From the cell containing the given text, extract its center point as [X, Y] coordinate. 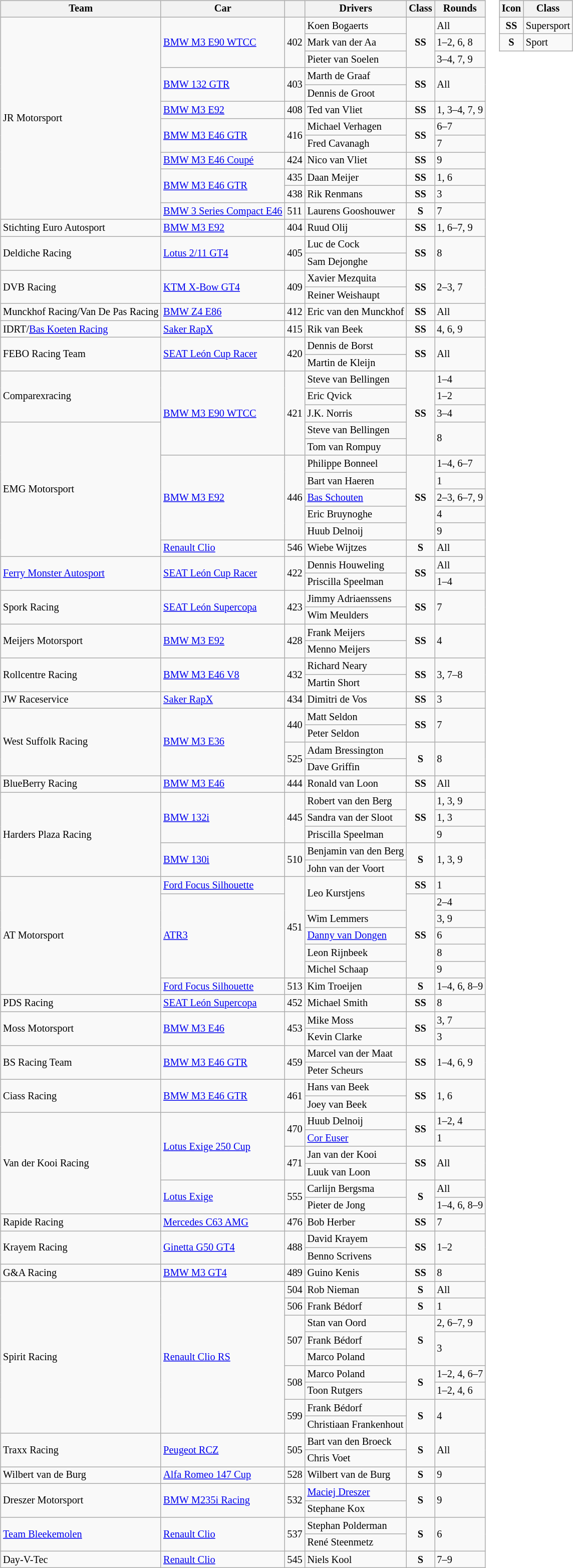
3, 7 [460, 1020]
525 [295, 759]
452 [295, 1003]
Tom van Rompuy [356, 447]
408 [295, 110]
416 [295, 135]
Michel Schaap [356, 970]
489 [295, 1273]
EMG Motorsport [81, 489]
424 [295, 161]
Peter Scheurs [356, 1071]
404 [295, 228]
Rik Renmans [356, 194]
Michael Verhagen [356, 127]
Rounds [460, 9]
3–4, 7, 9 [460, 60]
Bart van den Broeck [356, 1441]
Chris Voet [356, 1458]
BMW M3 E46 V8 [222, 674]
528 [295, 1475]
Stan van Oord [356, 1324]
435 [295, 177]
Lotus Exige [222, 1197]
KTM X-Bow GT4 [222, 286]
Kevin Clarke [356, 1037]
Reiner Weishaupt [356, 295]
453 [295, 1029]
Stephan Polderman [356, 1526]
Jan van der Kooi [356, 1155]
2, 6–7, 9 [460, 1324]
4, 6, 9 [460, 329]
Dimitri de Vos [356, 700]
Michael Smith [356, 1003]
G&A Racing [81, 1273]
428 [295, 641]
BMW M235i Racing [222, 1500]
Martin de Kleijn [356, 363]
7–9 [460, 1559]
451 [295, 927]
BMW M3 E46 Coupé [222, 161]
Stichting Euro Autosport [81, 228]
Ginetta G50 GT4 [222, 1248]
Supersport [548, 26]
Maciej Dreszer [356, 1492]
546 [295, 548]
2–3, 7 [460, 286]
6–7 [460, 127]
Luc de Cock [356, 245]
Stephane Kox [356, 1509]
Daan Meijer [356, 177]
Niels Kool [356, 1559]
504 [295, 1290]
Spirit Racing [81, 1357]
Rollcentre Racing [81, 674]
David Krayem [356, 1239]
Benno Scrivens [356, 1256]
Meijers Motorsport [81, 641]
2–4 [460, 902]
Carlijn Bergsma [356, 1189]
JW Raceservice [81, 700]
Ciass Racing [81, 1096]
Joey van Beek [356, 1104]
Krayem Racing [81, 1248]
Leon Rijnbeek [356, 953]
438 [295, 194]
BMW M3 E36 [222, 742]
445 [295, 817]
Toon Rutgers [356, 1391]
West Suffolk Racing [81, 742]
Mercedes C63 AMG [222, 1222]
510 [295, 859]
Wim Meulders [356, 615]
Renault Clio RS [222, 1357]
Cor Euser [356, 1138]
415 [295, 329]
505 [295, 1449]
Bob Herber [356, 1222]
3, 7–8 [460, 674]
1, 3 [460, 818]
1–2, 4, 6–7 [460, 1374]
446 [295, 497]
Deldiche Racing [81, 253]
537 [295, 1534]
Pieter van Soelen [356, 60]
Ruud Olij [356, 228]
Mike Moss [356, 1020]
Frank Meijers [356, 633]
Nico van Vliet [356, 161]
Menno Meijers [356, 650]
440 [295, 725]
Comparexracing [81, 397]
409 [295, 286]
1–4, 6, 9 [460, 1062]
BMW 132i [222, 817]
DVB Racing [81, 286]
Philippe Bonneel [356, 464]
PDS Racing [81, 1003]
Sam Dejonghe [356, 261]
Van der Kooi Racing [81, 1163]
Fred Cavanagh [356, 144]
506 [295, 1307]
Sandra van der Sloot [356, 818]
Matt Seldon [356, 717]
Eric van den Munckhof [356, 312]
Xavier Mezquita [356, 278]
471 [295, 1163]
1–2, 6, 8 [460, 43]
1–2, 4, 6 [460, 1391]
Peter Seldon [356, 734]
476 [295, 1222]
Kim Troeijen [356, 987]
405 [295, 253]
BMW 3 Series Compact E46 [222, 211]
Mark van der Aa [356, 43]
Eric Bruynoghe [356, 514]
Harders Plaza Racing [81, 834]
Benjamin van den Berg [356, 851]
1–4, 6–7 [460, 464]
Wim Lemmers [356, 919]
488 [295, 1248]
Richard Neary [356, 666]
Dreszer Motorsport [81, 1500]
3, 9 [460, 919]
432 [295, 674]
Christiaan Frankenhout [356, 1425]
J.K. Norris [356, 413]
Wiebe Wijtzes [356, 548]
BS Racing Team [81, 1062]
Bas Schouten [356, 498]
434 [295, 700]
2–3, 6–7, 9 [460, 498]
Pieter de Jong [356, 1205]
507 [295, 1340]
FEBO Racing Team [81, 355]
422 [295, 573]
599 [295, 1416]
444 [295, 784]
461 [295, 1096]
Laurens Gooshouwer [356, 211]
Adam Bressington [356, 751]
Peugeot RCZ [222, 1449]
508 [295, 1382]
Day-V-Tec [81, 1559]
423 [295, 607]
1, 3–4, 7, 9 [460, 110]
Rapide Racing [81, 1222]
Robert van den Berg [356, 801]
Team Bleekemolen [81, 1534]
Dennis Houweling [356, 565]
402 [295, 42]
Alfa Romeo 147 Cup [222, 1475]
Leo Kurstjens [356, 893]
459 [295, 1062]
BlueBerry Racing [81, 784]
Spork Racing [81, 607]
403 [295, 84]
513 [295, 987]
René Steenmetz [356, 1542]
Luuk van Loon [356, 1172]
3–4 [460, 413]
Munckhof Racing/Van De Pas Racing [81, 312]
Ronald van Loon [356, 784]
Car [222, 9]
545 [295, 1559]
555 [295, 1197]
Guino Kenis [356, 1273]
Dave Griffin [356, 767]
BMW M3 GT4 [222, 1273]
BMW 132 GTR [222, 84]
Jimmy Adriaenssens [356, 599]
Rob Nieman [356, 1290]
Team [81, 9]
Rik van Beek [356, 329]
470 [295, 1130]
1, 6–7, 9 [460, 228]
412 [295, 312]
BMW 130i [222, 859]
IDRT/Bas Koeten Racing [81, 329]
Marcel van der Maat [356, 1054]
Drivers [356, 9]
AT Motorsport [81, 936]
Dennis de Groot [356, 93]
421 [295, 413]
1–2, 4 [460, 1121]
Dennis de Borst [356, 346]
Lotus Exige 250 Cup [222, 1147]
JR Motorsport [81, 118]
Icon [511, 9]
Danny van Dongen [356, 936]
420 [295, 355]
532 [295, 1500]
Martin Short [356, 683]
Moss Motorsport [81, 1029]
Bart van Haeren [356, 481]
John van der Voort [356, 868]
Koen Bogaerts [356, 26]
Hans van Beek [356, 1088]
Traxx Racing [81, 1449]
Ted van Vliet [356, 110]
Ferry Monster Autosport [81, 573]
Marth de Graaf [356, 76]
BMW Z4 E86 [222, 312]
ATR3 [222, 935]
511 [295, 211]
Eric Qvick [356, 397]
Lotus 2/11 GT4 [222, 253]
Sport [548, 43]
